Locate the cell with the specified text and output its [X, Y] center coordinate. 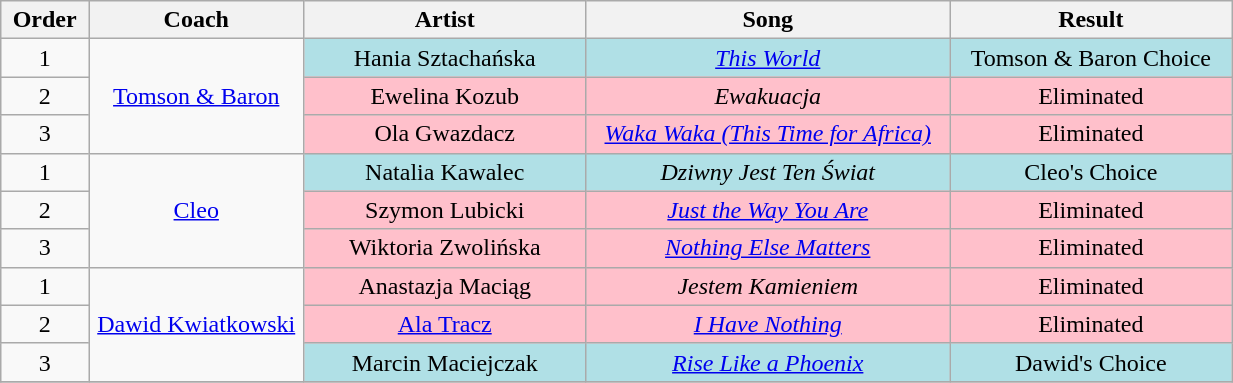
Just the Way You Are [768, 210]
I Have Nothing [768, 324]
Anastazja Maciąg [445, 286]
Natalia Kawalec [445, 172]
Jestem Kamieniem [768, 286]
Ewelina Kozub [445, 96]
Marcin Maciejczak [445, 362]
Tomson & Baron Choice [1091, 58]
Szymon Lubicki [445, 210]
Dawid's Choice [1091, 362]
Result [1091, 20]
Artist [445, 20]
Wiktoria Zwolińska [445, 248]
Ala Tracz [445, 324]
Coach [196, 20]
Ewakuacja [768, 96]
Dziwny Jest Ten Świat [768, 172]
Hania Sztachańska [445, 58]
Cleo [196, 210]
Dawid Kwiatkowski [196, 324]
Tomson & Baron [196, 96]
Waka Waka (This Time for Africa) [768, 134]
Nothing Else Matters [768, 248]
Ola Gwazdacz [445, 134]
Order [45, 20]
This World [768, 58]
Cleo's Choice [1091, 172]
Rise Like a Phoenix [768, 362]
Song [768, 20]
